From the cell containing the given text, extract its center point as (X, Y) coordinate. 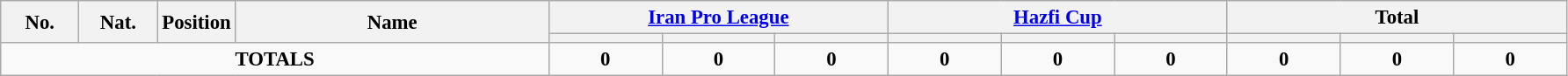
Hazfi Cup (1057, 17)
Nat. (118, 22)
Name (392, 22)
Iran Pro League (718, 17)
Total (1397, 17)
TOTALS (275, 59)
No. (40, 22)
Position (197, 22)
